Determine the [X, Y] coordinate at the center of the cell enclosing the given text.  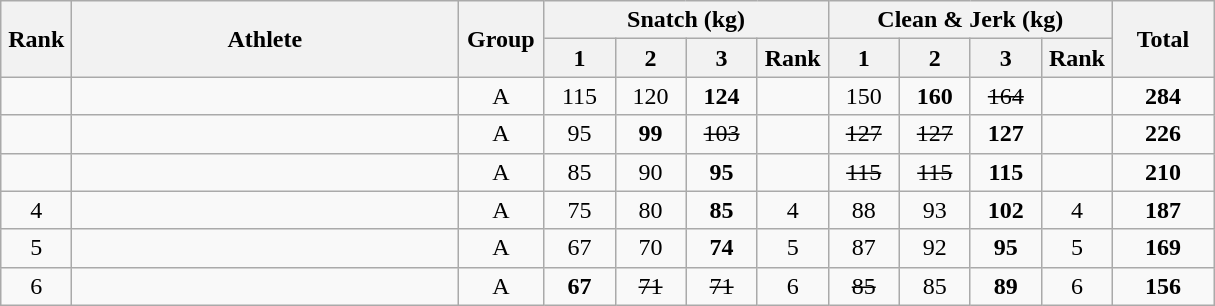
102 [1006, 210]
120 [650, 96]
160 [934, 96]
103 [722, 134]
74 [722, 248]
90 [650, 172]
169 [1162, 248]
156 [1162, 286]
75 [580, 210]
124 [722, 96]
70 [650, 248]
Snatch (kg) [686, 20]
150 [864, 96]
187 [1162, 210]
Clean & Jerk (kg) [970, 20]
92 [934, 248]
210 [1162, 172]
Group [501, 39]
Athlete [265, 39]
88 [864, 210]
99 [650, 134]
87 [864, 248]
89 [1006, 286]
226 [1162, 134]
Total [1162, 39]
80 [650, 210]
164 [1006, 96]
284 [1162, 96]
93 [934, 210]
